Return the (X, Y) coordinate for the center point of the cell that contains the specified text.  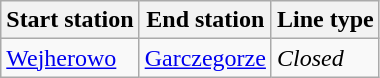
Garczegorze (205, 58)
End station (205, 20)
Start station (70, 20)
Line type (325, 20)
Closed (325, 58)
Wejherowo (70, 58)
